Determine the [X, Y] coordinate at the center of the cell enclosing the given text.  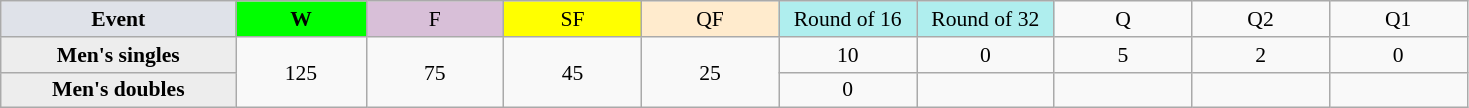
Men's doubles [118, 90]
Q1 [1398, 19]
Q [1123, 19]
75 [435, 72]
SF [573, 19]
Round of 16 [848, 19]
5 [1123, 55]
Q2 [1261, 19]
Event [118, 19]
Round of 32 [985, 19]
W [301, 19]
25 [710, 72]
2 [1261, 55]
QF [710, 19]
10 [848, 55]
125 [301, 72]
F [435, 19]
Men's singles [118, 55]
45 [573, 72]
